Provide the [x, y] coordinate of the cell's center where the given text is located.  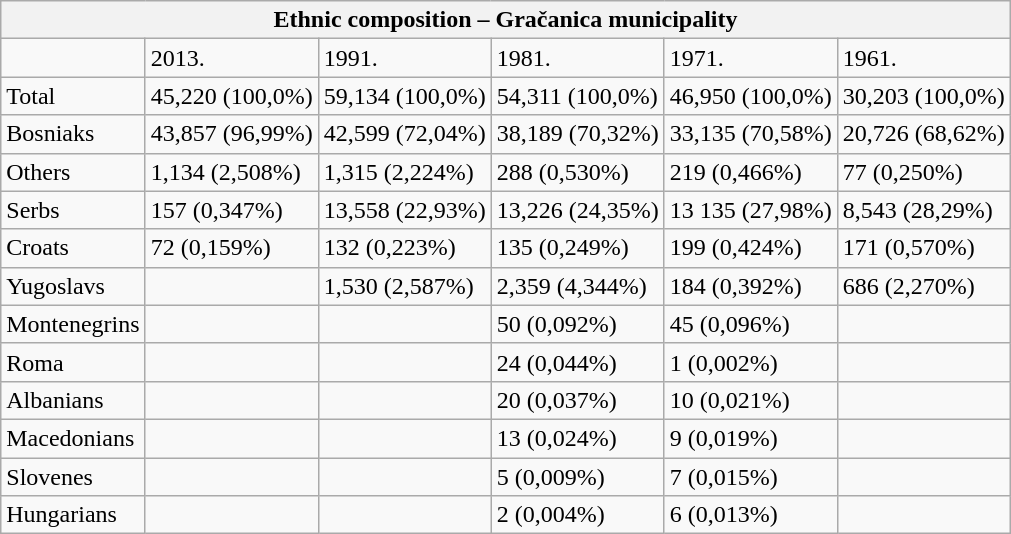
20,726 (68,62%) [924, 134]
72 (0,159%) [232, 248]
30,203 (100,0%) [924, 96]
6 (0,013%) [750, 515]
135 (0,249%) [578, 248]
1,134 (2,508%) [232, 172]
1 (0,002%) [750, 362]
5 (0,009%) [578, 477]
1,315 (2,224%) [404, 172]
13,558 (22,93%) [404, 210]
50 (0,092%) [578, 324]
132 (0,223%) [404, 248]
Yugoslavs [73, 286]
10 (0,021%) [750, 400]
Slovenes [73, 477]
38,189 (70,32%) [578, 134]
43,857 (96,99%) [232, 134]
1971. [750, 58]
45,220 (100,0%) [232, 96]
13,226 (24,35%) [578, 210]
2 (0,004%) [578, 515]
13 135 (27,98%) [750, 210]
184 (0,392%) [750, 286]
13 (0,024%) [578, 438]
Bosniaks [73, 134]
1991. [404, 58]
2,359 (4,344%) [578, 286]
Montenegrins [73, 324]
33,135 (70,58%) [750, 134]
686 (2,270%) [924, 286]
42,599 (72,04%) [404, 134]
2013. [232, 58]
1,530 (2,587%) [404, 286]
Others [73, 172]
Croats [73, 248]
219 (0,466%) [750, 172]
171 (0,570%) [924, 248]
59,134 (100,0%) [404, 96]
Serbs [73, 210]
Albanians [73, 400]
20 (0,037%) [578, 400]
Hungarians [73, 515]
46,950 (100,0%) [750, 96]
Macedonians [73, 438]
45 (0,096%) [750, 324]
199 (0,424%) [750, 248]
54,311 (100,0%) [578, 96]
8,543 (28,29%) [924, 210]
Roma [73, 362]
Total [73, 96]
9 (0,019%) [750, 438]
1961. [924, 58]
157 (0,347%) [232, 210]
Ethnic composition – Gračanica municipality [506, 20]
288 (0,530%) [578, 172]
77 (0,250%) [924, 172]
1981. [578, 58]
24 (0,044%) [578, 362]
7 (0,015%) [750, 477]
